Pinpoint the cell where the given text exists, returning its [x, y] midpoint coordinate. 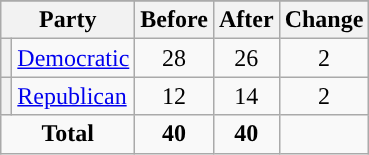
Change [324, 20]
Total [68, 134]
Party [68, 20]
Republican [74, 96]
26 [246, 58]
14 [246, 96]
After [246, 20]
Before [174, 20]
Democratic [74, 58]
12 [174, 96]
28 [174, 58]
